From the cell containing the given text, extract its center point as [X, Y] coordinate. 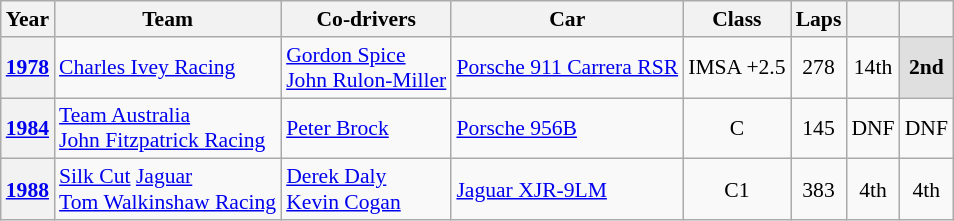
Car [567, 19]
278 [819, 68]
1978 [28, 68]
IMSA +2.5 [736, 68]
145 [819, 128]
Year [28, 19]
Derek Daly Kevin Cogan [366, 190]
C [736, 128]
Gordon Spice John Rulon-Miller [366, 68]
Silk Cut Jaguar Tom Walkinshaw Racing [168, 190]
14th [872, 68]
Co-drivers [366, 19]
2nd [926, 68]
Porsche 911 Carrera RSR [567, 68]
1984 [28, 128]
C1 [736, 190]
Class [736, 19]
Peter Brock [366, 128]
Laps [819, 19]
Jaguar XJR-9LM [567, 190]
Team [168, 19]
Team Australia John Fitzpatrick Racing [168, 128]
1988 [28, 190]
383 [819, 190]
Porsche 956B [567, 128]
Charles Ivey Racing [168, 68]
